Search for the cell housing the specified text and yield its [x, y] center coordinate. 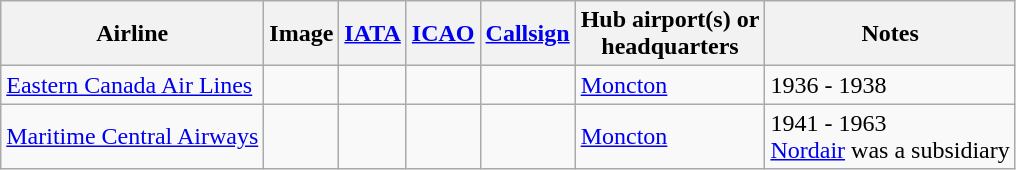
Image [302, 34]
ICAO [443, 34]
Hub airport(s) orheadquarters [670, 34]
Eastern Canada Air Lines [132, 85]
Airline [132, 34]
1941 - 1963Nordair was a subsidiary [890, 136]
Callsign [528, 34]
1936 - 1938 [890, 85]
Notes [890, 34]
Maritime Central Airways [132, 136]
IATA [373, 34]
